Return [X, Y] of the center of cell containing provided text 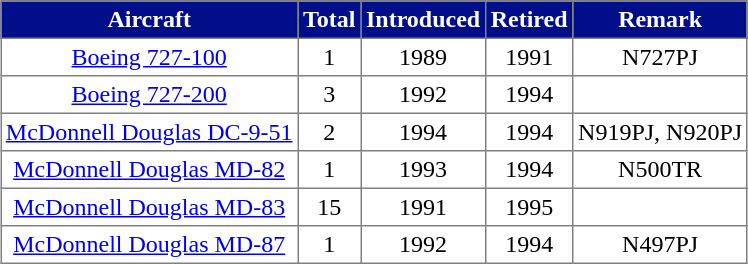
Aircraft [150, 20]
1989 [424, 57]
N919PJ, N920PJ [660, 132]
Remark [660, 20]
1993 [424, 170]
Total [330, 20]
Introduced [424, 20]
2 [330, 132]
15 [330, 207]
McDonnell Douglas MD-82 [150, 170]
McDonnell Douglas MD-83 [150, 207]
Retired [528, 20]
Boeing 727-100 [150, 57]
N500TR [660, 170]
McDonnell Douglas DC-9-51 [150, 132]
N727PJ [660, 57]
Boeing 727-200 [150, 95]
McDonnell Douglas MD-87 [150, 245]
3 [330, 95]
N497PJ [660, 245]
1995 [528, 207]
